Determine the [X, Y] coordinate at the center of the cell enclosing the given text.  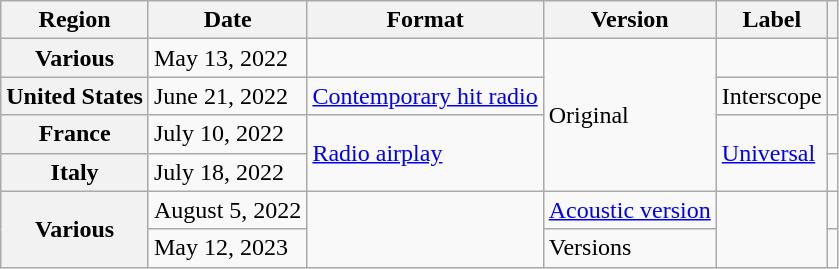
Universal [772, 153]
May 13, 2022 [227, 58]
June 21, 2022 [227, 96]
Label [772, 20]
Date [227, 20]
Region [75, 20]
July 10, 2022 [227, 134]
Acoustic version [630, 210]
August 5, 2022 [227, 210]
United States [75, 96]
Format [425, 20]
Radio airplay [425, 153]
July 18, 2022 [227, 172]
Italy [75, 172]
May 12, 2023 [227, 248]
Original [630, 115]
France [75, 134]
Versions [630, 248]
Contemporary hit radio [425, 96]
Version [630, 20]
Interscope [772, 96]
